Extract the (x, y) coordinate from the center of the cell holding the provided text.  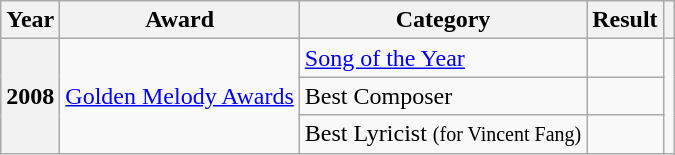
Best Lyricist (for Vincent Fang) (442, 134)
Song of the Year (442, 58)
Year (30, 20)
Best Composer (442, 96)
Golden Melody Awards (180, 96)
Result (625, 20)
Award (180, 20)
2008 (30, 96)
Category (442, 20)
